Return the [X, Y] coordinate for the center point of the cell that contains the specified text.  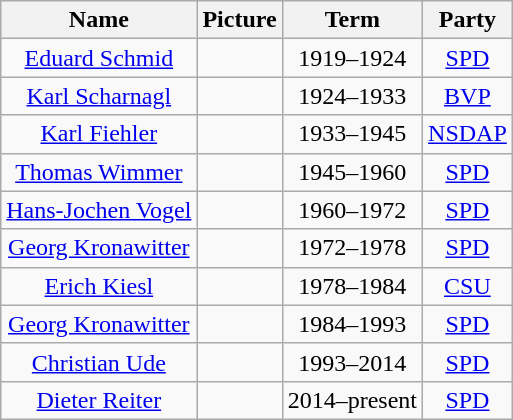
1945–1960 [352, 172]
1919–1924 [352, 58]
1924–1933 [352, 96]
1978–1984 [352, 286]
NSDAP [468, 134]
Term [352, 20]
Party [468, 20]
1972–1978 [352, 248]
Name [99, 20]
1993–2014 [352, 362]
BVP [468, 96]
Erich Kiesl [99, 286]
CSU [468, 286]
Karl Scharnagl [99, 96]
2014–present [352, 400]
Hans-Jochen Vogel [99, 210]
Christian Ude [99, 362]
Picture [240, 20]
Dieter Reiter [99, 400]
1933–1945 [352, 134]
Eduard Schmid [99, 58]
1984–1993 [352, 324]
Thomas Wimmer [99, 172]
Karl Fiehler [99, 134]
1960–1972 [352, 210]
